For the text-containing cell, return its midpoint in (X, Y) coordinate format. 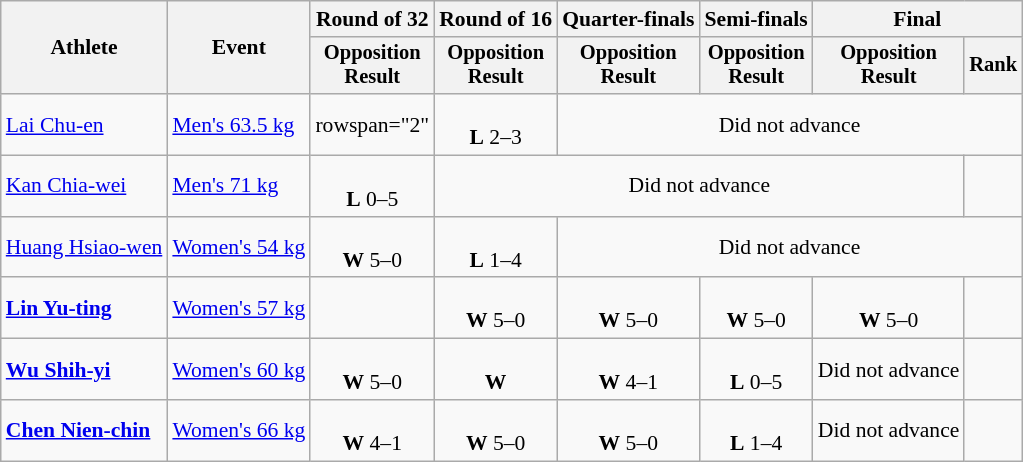
Rank (993, 66)
Huang Hsiao-wen (84, 248)
Men's 63.5 kg (238, 124)
Women's 60 kg (238, 370)
Final (918, 19)
Event (238, 48)
Women's 54 kg (238, 248)
Chen Nien-chin (84, 430)
Kan Chia-wei (84, 186)
Lai Chu-en (84, 124)
Men's 71 kg (238, 186)
rowspan="2" (372, 124)
Women's 57 kg (238, 308)
Athlete (84, 48)
Women's 66 kg (238, 430)
Round of 16 (496, 19)
Quarter-finals (628, 19)
Lin Yu-ting (84, 308)
L 2–3 (496, 124)
Round of 32 (372, 19)
Wu Shih-yi (84, 370)
Semi-finals (756, 19)
W (496, 370)
